Extract the (x, y) coordinate from the center of the cell holding the provided text.  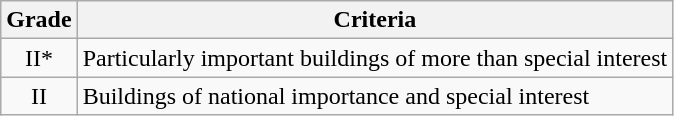
Buildings of national importance and special interest (375, 96)
II* (39, 58)
Grade (39, 20)
Particularly important buildings of more than special interest (375, 58)
Criteria (375, 20)
II (39, 96)
